Search for the cell housing the specified text and yield its [x, y] center coordinate. 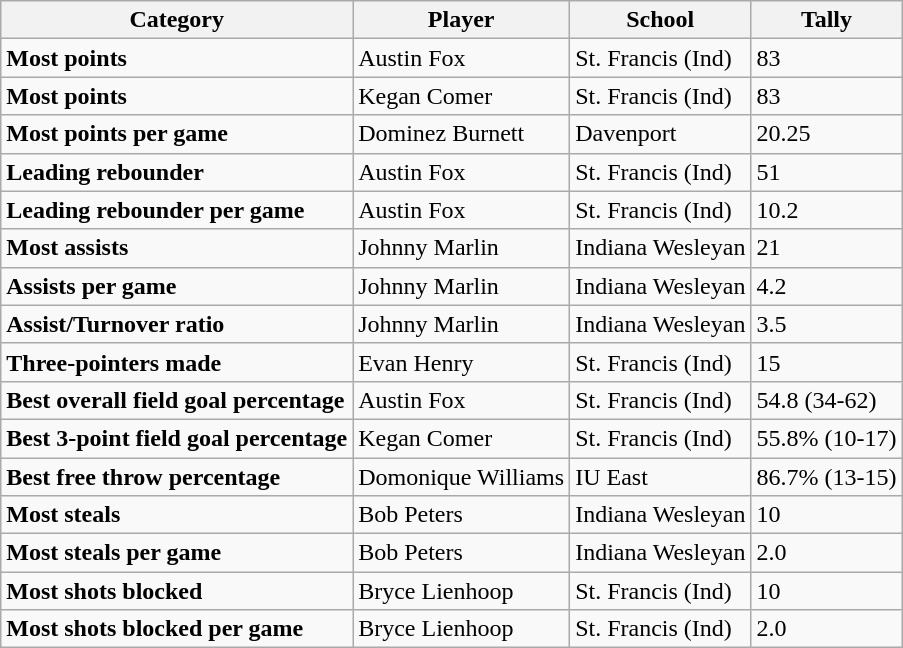
Leading rebounder [177, 172]
3.5 [826, 324]
10.2 [826, 210]
Most steals per game [177, 553]
54.8 (34-62) [826, 400]
Evan Henry [462, 362]
4.2 [826, 286]
51 [826, 172]
Domonique Williams [462, 477]
Davenport [660, 134]
55.8% (10-17) [826, 438]
Most points per game [177, 134]
20.25 [826, 134]
Category [177, 20]
IU East [660, 477]
Tally [826, 20]
Three-pointers made [177, 362]
Dominez Burnett [462, 134]
School [660, 20]
86.7% (13-15) [826, 477]
Assist/Turnover ratio [177, 324]
Most shots blocked [177, 591]
Assists per game [177, 286]
15 [826, 362]
21 [826, 248]
Most assists [177, 248]
Best free throw percentage [177, 477]
Best overall field goal percentage [177, 400]
Player [462, 20]
Best 3-point field goal percentage [177, 438]
Leading rebounder per game [177, 210]
Most shots blocked per game [177, 629]
Most steals [177, 515]
